Provide the [x, y] coordinate of the cell's center where the given text is located.  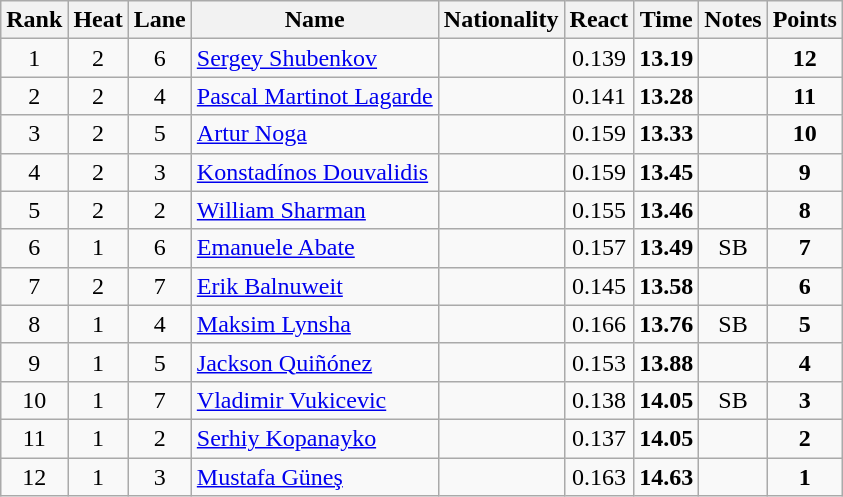
Konstadínos Douvalidis [314, 172]
13.28 [666, 96]
Emanuele Abate [314, 248]
Name [314, 20]
13.49 [666, 248]
0.166 [599, 324]
14.63 [666, 477]
Jackson Quiñónez [314, 362]
Sergey Shubenkov [314, 58]
Mustafa Güneş [314, 477]
Rank [34, 20]
Nationality [501, 20]
William Sharman [314, 210]
0.153 [599, 362]
Notes [733, 20]
13.45 [666, 172]
0.138 [599, 400]
Erik Balnuweit [314, 286]
0.163 [599, 477]
Serhiy Kopanayko [314, 438]
0.139 [599, 58]
Vladimir Vukicevic [314, 400]
0.137 [599, 438]
Artur Noga [314, 134]
0.141 [599, 96]
0.157 [599, 248]
Time [666, 20]
Maksim Lynsha [314, 324]
13.46 [666, 210]
React [599, 20]
13.58 [666, 286]
0.155 [599, 210]
Heat [98, 20]
13.76 [666, 324]
13.88 [666, 362]
Lane [160, 20]
13.33 [666, 134]
Points [804, 20]
0.145 [599, 286]
Pascal Martinot Lagarde [314, 96]
13.19 [666, 58]
